Return [x, y] of the center of cell containing provided text 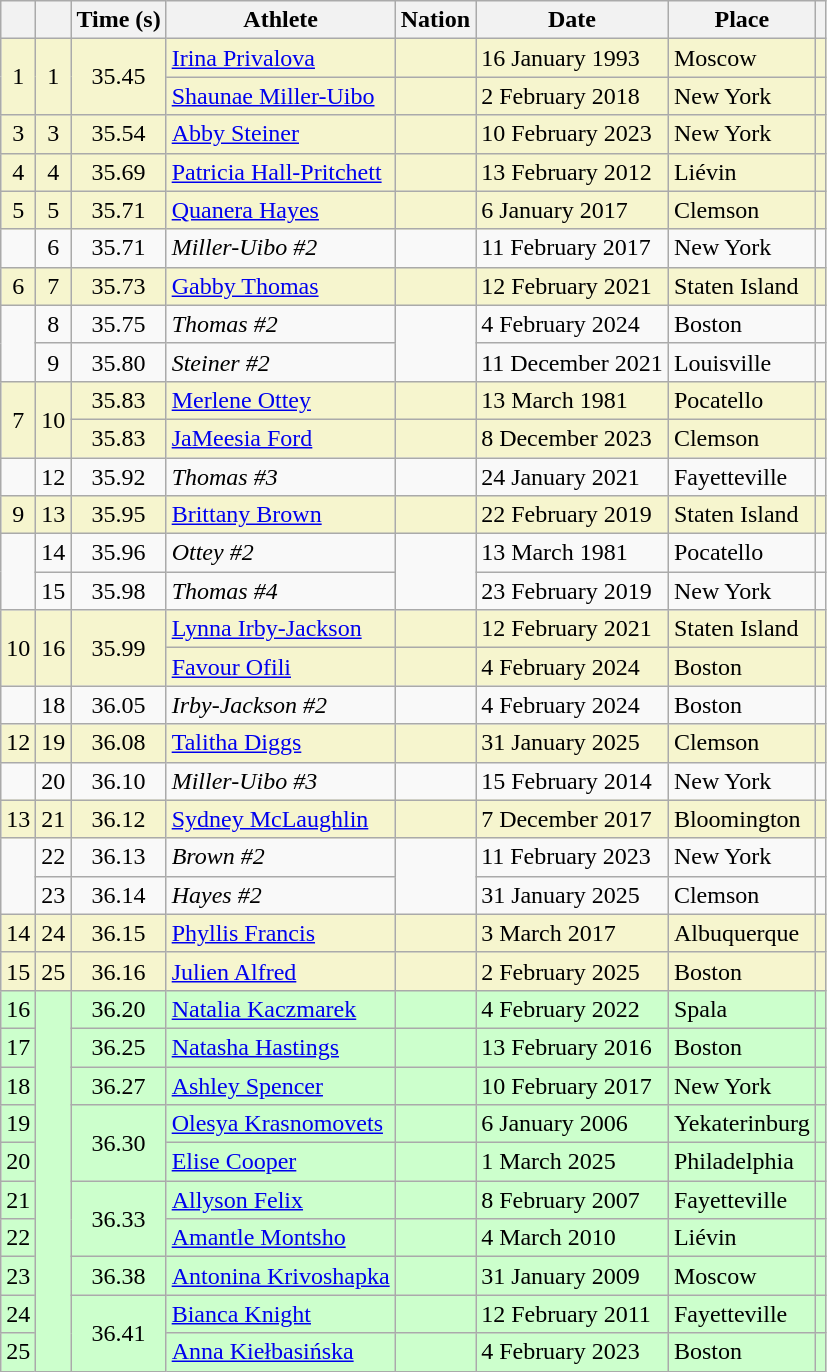
8 February 2007 [572, 1200]
35.73 [118, 286]
36.13 [118, 857]
Natasha Hastings [280, 1047]
2 February 2025 [572, 971]
Philadelphia [742, 1162]
36.30 [118, 1143]
Thomas #2 [280, 324]
Hayes #2 [280, 895]
Ashley Spencer [280, 1085]
Thomas #4 [280, 591]
4 February 2022 [572, 1009]
36.05 [118, 705]
36.38 [118, 1276]
JaMeesia Ford [280, 438]
Yekaterinburg [742, 1124]
Elise Cooper [280, 1162]
Athlete [280, 20]
36.27 [118, 1085]
10 February 2017 [572, 1085]
36.20 [118, 1009]
Albuquerque [742, 933]
Anna Kiełbasińska [280, 1352]
6 January 2017 [572, 210]
Lynna Irby-Jackson [280, 629]
36.15 [118, 933]
Time (s) [118, 20]
11 February 2017 [572, 248]
Phyllis Francis [280, 933]
35.96 [118, 553]
Ottey #2 [280, 553]
Brittany Brown [280, 515]
Irby-Jackson #2 [280, 705]
17 [18, 1047]
36.41 [118, 1333]
22 February 2019 [572, 515]
Favour Ofili [280, 667]
35.54 [118, 134]
Abby Steiner [280, 134]
Allyson Felix [280, 1200]
3 March 2017 [572, 933]
10 February 2023 [572, 134]
35.92 [118, 477]
Miller-Uibo #2 [280, 248]
Gabby Thomas [280, 286]
35.98 [118, 591]
36.16 [118, 971]
Date [572, 20]
36.14 [118, 895]
Julien Alfred [280, 971]
11 February 2023 [572, 857]
36.33 [118, 1219]
23 February 2019 [572, 591]
Place [742, 20]
Shaunae Miller-Uibo [280, 96]
Irina Privalova [280, 58]
7 December 2017 [572, 819]
Steiner #2 [280, 362]
Talitha Diggs [280, 743]
Nation [435, 20]
35.80 [118, 362]
6 January 2006 [572, 1124]
36.12 [118, 819]
4 March 2010 [572, 1238]
Thomas #3 [280, 477]
8 [54, 324]
35.99 [118, 648]
4 February 2023 [572, 1352]
24 January 2021 [572, 477]
1 March 2025 [572, 1162]
35.75 [118, 324]
Olesya Krasnomovets [280, 1124]
13 February 2012 [572, 172]
35.45 [118, 77]
35.95 [118, 515]
Sydney McLaughlin [280, 819]
Spala [742, 1009]
13 February 2016 [572, 1047]
36.10 [118, 781]
11 December 2021 [572, 362]
Merlene Ottey [280, 400]
35.69 [118, 172]
31 January 2009 [572, 1276]
Amantle Montsho [280, 1238]
16 January 1993 [572, 58]
36.08 [118, 743]
Quanera Hayes [280, 210]
Miller-Uibo #3 [280, 781]
15 February 2014 [572, 781]
Louisville [742, 362]
Brown #2 [280, 857]
Bloomington [742, 819]
12 February 2011 [572, 1314]
Patricia Hall-Pritchett [280, 172]
Natalia Kaczmarek [280, 1009]
Antonina Krivoshapka [280, 1276]
Bianca Knight [280, 1314]
2 February 2018 [572, 96]
8 December 2023 [572, 438]
36.25 [118, 1047]
